Locate the cell with the specified text and output its (X, Y) center coordinate. 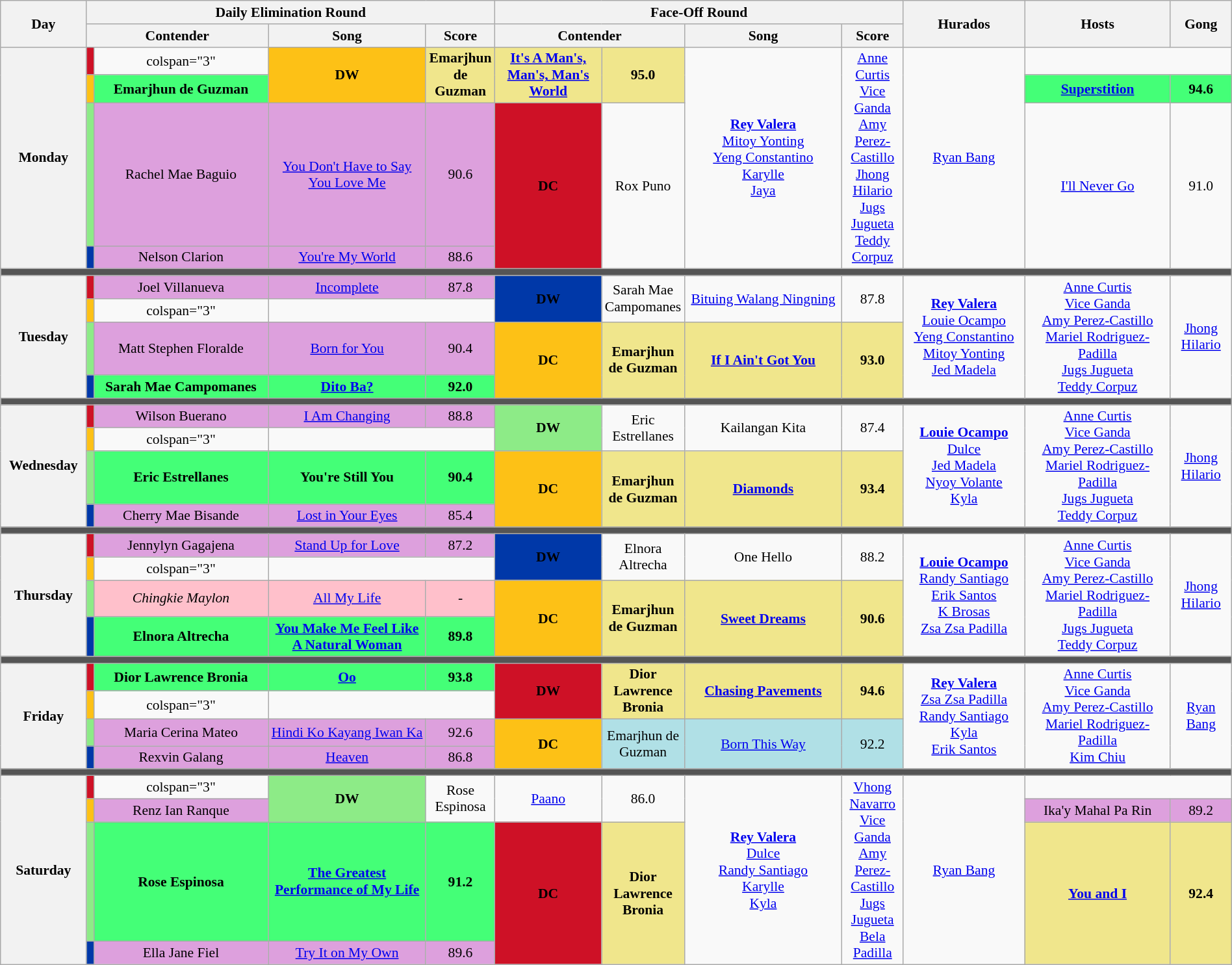
Vhong NavarroVice GandaAmy Perez-CastilloJugs JuguetaBela Padilla (873, 871)
Chingkie Maylon (181, 598)
- (460, 598)
Rey ValeraDulceRandy SantiagoKarylleKyla (763, 871)
Diamonds (763, 489)
95.0 (643, 75)
Heaven (347, 758)
Day (44, 23)
Anne CurtisVice GandaAmy Perez-CastilloMariel Rodriguez-PadillaKim Chiu (1097, 716)
Louie OcampoRandy SantiagoErik SantosK BrosasZsa Zsa Padilla (964, 595)
Wednesday (44, 467)
Rachel Mae Baguio (181, 174)
92.6 (460, 733)
Anne CurtisVice GandaAmy Perez-CastilloJhong HilarioJugs JuguetaTeddy Corpuz (873, 158)
92.2 (873, 744)
91.0 (1201, 186)
You Don't Have to Say You Love Me (347, 174)
Rey ValeraZsa Zsa PadillaRandy SantiagoKylaErik Santos (964, 716)
Ella Jane Fiel (181, 953)
Friday (44, 716)
91.2 (460, 882)
85.4 (460, 516)
Renz Ian Ranque (181, 810)
Chasing Pavements (763, 691)
Incomplete (347, 287)
Paano (548, 799)
Ika'y Mahal Pa Rin (1097, 810)
Rexvin Galang (181, 758)
Bituing Walang Ningning (763, 299)
Gong (1201, 23)
One Hello (763, 558)
Kailangan Kita (763, 428)
Face-Off Round (699, 12)
Hurados (964, 23)
87.2 (460, 546)
86.0 (643, 799)
Maria Cerina Mateo (181, 733)
Nelson Clarion (181, 257)
Try It on My Own (347, 953)
Lost in Your Eyes (347, 516)
86.8 (460, 758)
Monday (44, 158)
89.6 (460, 953)
89.8 (460, 637)
Superstition (1097, 90)
Matt Stephen Floralde (181, 348)
I'll Never Go (1097, 186)
All My Life (347, 598)
Oo (347, 677)
88.8 (460, 417)
Thursday (44, 595)
Rox Puno (643, 186)
I Am Changing (347, 417)
Sweet Dreams (763, 619)
88.6 (460, 257)
92.0 (460, 387)
Hosts (1097, 23)
The Greatest Performance of My Life (347, 882)
Jennylyn Gagajena (181, 546)
93.0 (873, 360)
Joel Villanueva (181, 287)
You and I (1097, 893)
Cherry Mae Bisande (181, 516)
If I Ain't Got You (763, 360)
Rey ValeraMitoy YontingYeng ConstantinoKarylleJaya (763, 158)
You Make Me Feel Like A Natural Woman (347, 637)
Louie OcampoDulceJed MadelaNyoy VolanteKyla (964, 467)
Tuesday (44, 337)
87.4 (873, 428)
Born for You (347, 348)
Wilson Buerano (181, 417)
Born This Way (763, 744)
You're Still You (347, 478)
Hindi Ko Kayang Iwan Ka (347, 733)
89.2 (1201, 810)
92.4 (1201, 893)
93.8 (460, 677)
Rey ValeraLouie OcampoYeng ConstantinoMitoy YontingJed Madela (964, 337)
93.4 (873, 489)
It's A Man's, Man's, Man's World (548, 75)
Dito Ba? (347, 387)
Daily Elimination Round (291, 12)
Stand Up for Love (347, 546)
You're My World (347, 257)
88.2 (873, 558)
Saturday (44, 871)
